Locate the cell with the specified text and output its [X, Y] center coordinate. 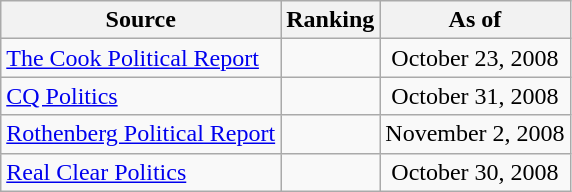
October 23, 2008 [475, 58]
Real Clear Politics [141, 172]
As of [475, 20]
Ranking [330, 20]
Rothenberg Political Report [141, 134]
Source [141, 20]
October 31, 2008 [475, 96]
CQ Politics [141, 96]
November 2, 2008 [475, 134]
The Cook Political Report [141, 58]
October 30, 2008 [475, 172]
